Locate the cell with the specified text and output its (X, Y) center coordinate. 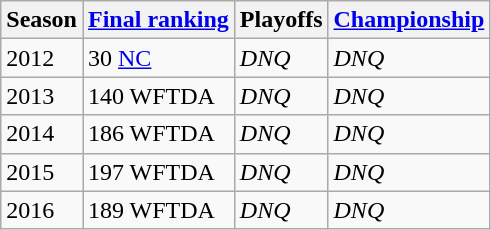
189 WFTDA (158, 210)
Playoffs (281, 20)
Season (42, 20)
30 NC (158, 58)
186 WFTDA (158, 134)
2012 (42, 58)
Championship (409, 20)
2015 (42, 172)
2013 (42, 96)
2016 (42, 210)
197 WFTDA (158, 172)
2014 (42, 134)
Final ranking (158, 20)
140 WFTDA (158, 96)
